Extract the (x, y) coordinate from the center of the cell holding the provided text.  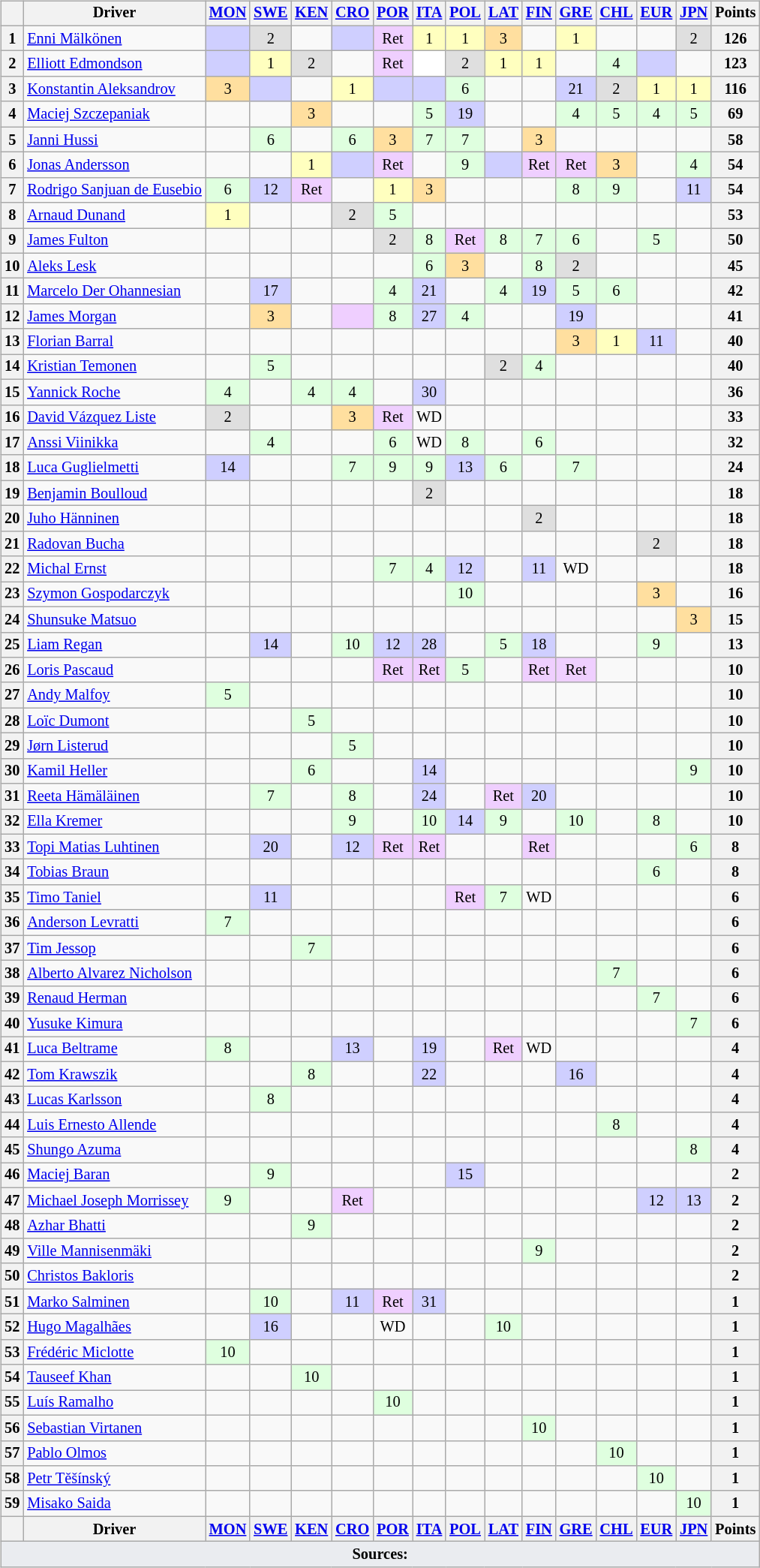
Shunsuke Matsuo (114, 619)
James Fulton (114, 241)
126 (735, 38)
Jørn Listerud (114, 746)
23 (12, 594)
Michal Ernst (114, 569)
Marcelo Der Ohannesian (114, 291)
Luis Ernesto Allende (114, 1125)
37 (12, 948)
Luís Ramalho (114, 1403)
Arnaud Dunand (114, 215)
Pablo Olmos (114, 1453)
56 (12, 1428)
59 (12, 1503)
Maciej Baran (114, 1175)
Ella Kremer (114, 822)
Yusuke Kimura (114, 1024)
26 (12, 670)
Anderson Levratti (114, 922)
Kristian Temonen (114, 367)
Azhar Bhatti (114, 1226)
Janni Hussi (114, 140)
Luca Guglielmetti (114, 468)
116 (735, 89)
Sebastian Virtanen (114, 1428)
Misako Saida (114, 1503)
Topi Matias Luhtinen (114, 847)
57 (12, 1453)
29 (12, 746)
Kamil Heller (114, 771)
Renaud Herman (114, 998)
35 (12, 898)
Liam Regan (114, 645)
48 (12, 1226)
49 (12, 1251)
Benjamin Boulloud (114, 493)
Luca Beltrame (114, 1049)
Alberto Alvarez Nicholson (114, 974)
James Morgan (114, 317)
Reeta Hämäläinen (114, 796)
Tobias Braun (114, 872)
Petr Těšínský (114, 1479)
Aleks Lesk (114, 266)
Florian Barral (114, 342)
55 (12, 1403)
Jonas Andersson (114, 165)
Rodrigo Sanjuan de Eusebio (114, 190)
Christos Bakloris (114, 1276)
Anssi Viinikka (114, 443)
39 (12, 998)
Radovan Bucha (114, 543)
Marko Salminen (114, 1302)
47 (12, 1200)
Hugo Magalhães (114, 1327)
Enni Mälkönen (114, 38)
38 (12, 974)
Tom Krawszik (114, 1074)
Michael Joseph Morrissey (114, 1200)
Tim Jessop (114, 948)
Konstantin Aleksandrov (114, 89)
Maciej Szczepaniak (114, 114)
69 (735, 114)
123 (735, 64)
David Vázquez Liste (114, 417)
34 (12, 872)
Andy Malfoy (114, 695)
51 (12, 1302)
Tauseef Khan (114, 1377)
Timo Taniel (114, 898)
44 (12, 1125)
25 (12, 645)
Yannick Roche (114, 392)
Sources: (380, 1554)
Shungo Azuma (114, 1150)
Frédéric Miclotte (114, 1352)
Juho Hänninen (114, 519)
46 (12, 1175)
Loris Pascaud (114, 670)
Lucas Karlsson (114, 1100)
Ville Mannisenmäki (114, 1251)
Elliott Edmondson (114, 64)
52 (12, 1327)
Szymon Gospodarczyk (114, 594)
43 (12, 1100)
Loïc Dumont (114, 721)
